Scan for the cell matching the given text and deliver its (X, Y) coordinate at center. 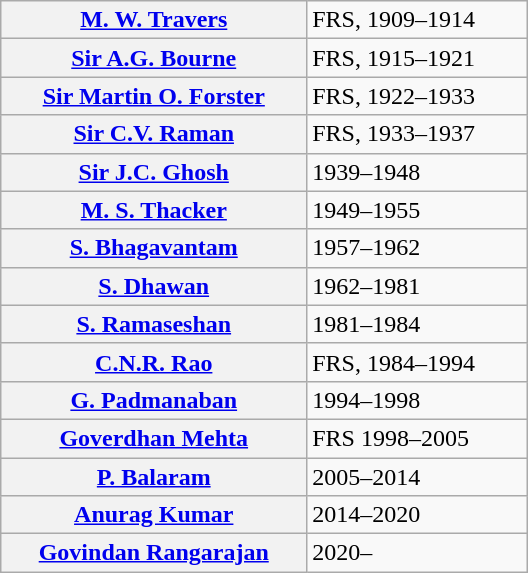
1994–1998 (418, 400)
FRS, 1933–1937 (418, 134)
FRS 1998–2005 (418, 438)
1949–1955 (418, 210)
1939–1948 (418, 172)
S. Dhawan (154, 286)
Sir A.G. Bourne (154, 58)
Sir J.C. Ghosh (154, 172)
FRS, 1922–1933 (418, 96)
P. Balaram (154, 477)
Sir C.V. Raman (154, 134)
Govindan Rangarajan (154, 553)
Anurag Kumar (154, 515)
FRS, 1915–1921 (418, 58)
1981–1984 (418, 324)
C.N.R. Rao (154, 362)
G. Padmanaban (154, 400)
FRS, 1909–1914 (418, 20)
M. S. Thacker (154, 210)
2020– (418, 553)
1962–1981 (418, 286)
2005–2014 (418, 477)
Sir Martin O. Forster (154, 96)
2014–2020 (418, 515)
1957–1962 (418, 248)
FRS, 1984–1994 (418, 362)
Goverdhan Mehta (154, 438)
S. Ramaseshan (154, 324)
M. W. Travers (154, 20)
S. Bhagavantam (154, 248)
